Return the (X, Y) coordinate for the center point of the cell that contains the specified text.  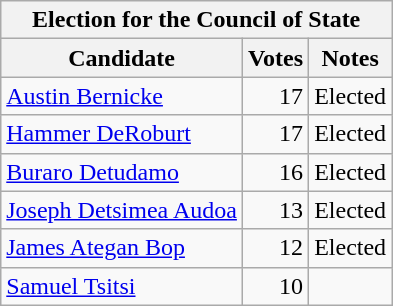
Election for the Council of State (196, 20)
16 (275, 172)
Votes (275, 58)
Austin Bernicke (122, 96)
Joseph Detsimea Audoa (122, 210)
10 (275, 286)
James Ategan Bop (122, 248)
13 (275, 210)
Buraro Detudamo (122, 172)
12 (275, 248)
Hammer DeRoburt (122, 134)
Candidate (122, 58)
Samuel Tsitsi (122, 286)
Notes (350, 58)
